Locate the cell with the specified text and output its (X, Y) center coordinate. 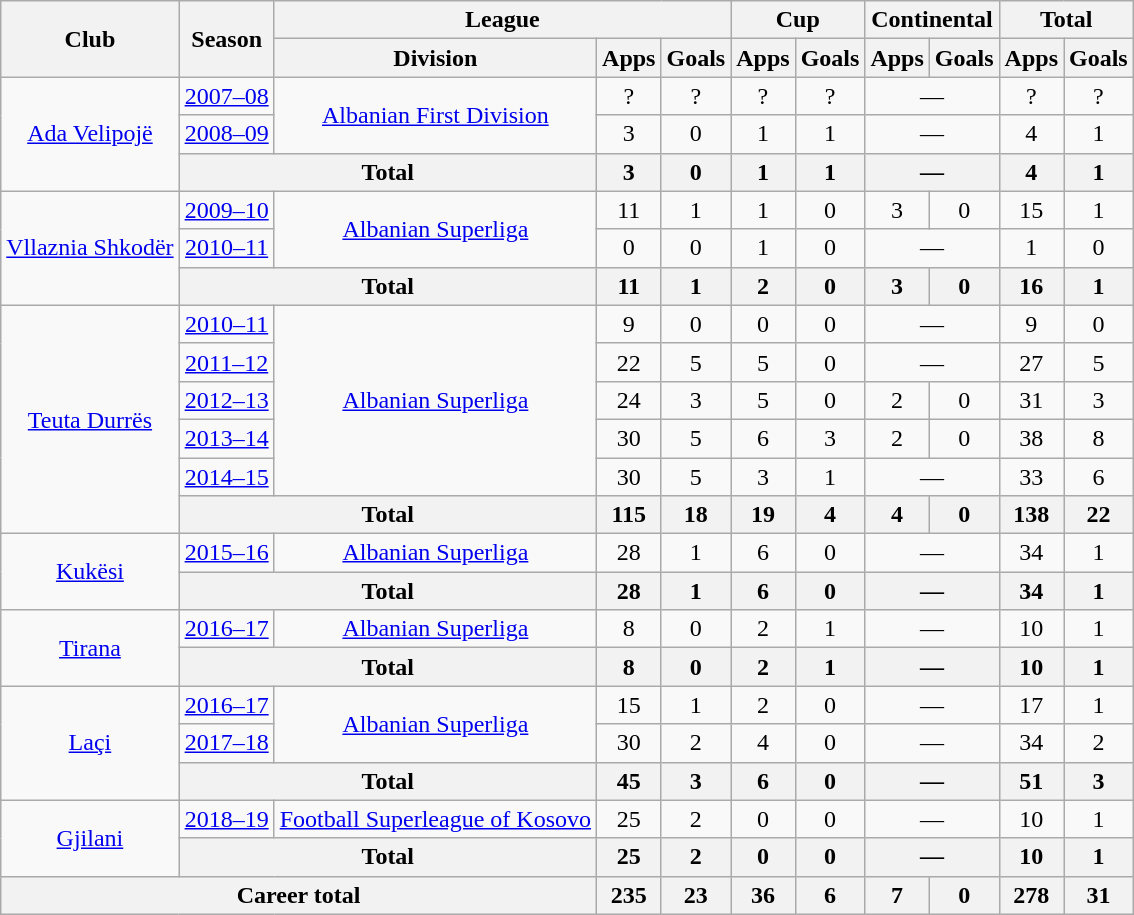
2008–09 (226, 134)
16 (1031, 286)
Gjilani (90, 838)
Season (226, 39)
278 (1031, 895)
League (502, 20)
Club (90, 39)
Continental (932, 20)
138 (1031, 515)
23 (696, 895)
Ada Velipojë (90, 134)
27 (1031, 362)
235 (629, 895)
7 (897, 895)
33 (1031, 477)
51 (1031, 781)
45 (629, 781)
2012–13 (226, 400)
Kukësi (90, 572)
2015–16 (226, 553)
18 (696, 515)
115 (629, 515)
Laçi (90, 743)
19 (763, 515)
Albanian First Division (435, 115)
Division (435, 58)
24 (629, 400)
2014–15 (226, 477)
17 (1031, 705)
Vllaznia Shkodër (90, 248)
Teuta Durrës (90, 419)
38 (1031, 438)
2017–18 (226, 743)
Tirana (90, 648)
Cup (798, 20)
2007–08 (226, 96)
36 (763, 895)
Career total (299, 895)
2011–12 (226, 362)
2013–14 (226, 438)
2018–19 (226, 819)
2009–10 (226, 210)
Football Superleague of Kosovo (435, 819)
